Capture the cell that displays the provided text and extract its [x, y] central coordinate. 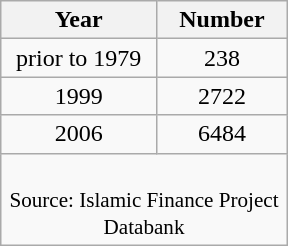
1999 [79, 96]
Number [222, 20]
2006 [79, 134]
2722 [222, 96]
prior to 1979 [79, 58]
6484 [222, 134]
238 [222, 58]
Year [79, 20]
Source: Islamic Finance Project Databank [144, 199]
